Return (X, Y) of the center of cell containing provided text 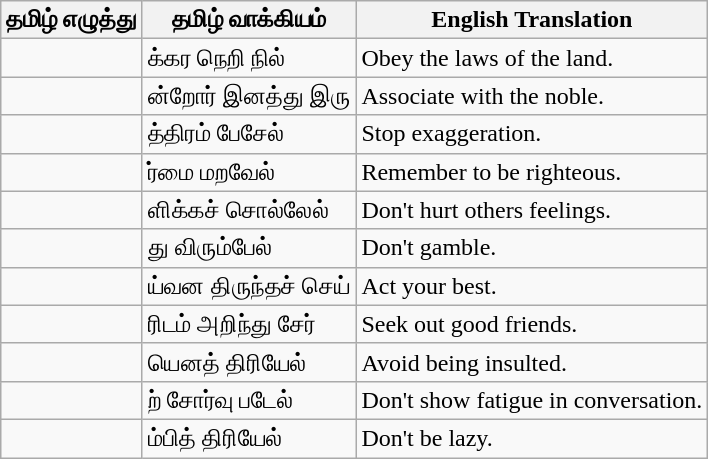
ம்பித் திரியேல் (249, 438)
Avoid being insulted. (532, 362)
ரிடம் அறிந்து சேர் (249, 324)
ன்றோர் இனத்து இரு (249, 96)
Stop exaggeration. (532, 134)
க்கர நெறி நில் (249, 58)
த்திரம் பேசேல் (249, 134)
Don't hurt others feelings. (532, 210)
ய்வன திருந்தச் செய் (249, 286)
Don't show fatigue in conversation. (532, 400)
ர்மை மறவேல் (249, 172)
யெனத் திரியேல் (249, 362)
Remember to be righteous. (532, 172)
English Translation (532, 20)
ற் சோர்வு படேல் (249, 400)
Obey the laws of the land. (532, 58)
து விரும்பேல் (249, 248)
Seek out good friends. (532, 324)
Don't gamble. (532, 248)
தமிழ் எழுத்து (72, 20)
Associate with the noble. (532, 96)
Don't be lazy. (532, 438)
ளிக்கச் சொல்லேல் (249, 210)
Act your best. (532, 286)
தமிழ் வாக்கியம் (249, 20)
